Provide the (X, Y) coordinate of the cell's center where the given text is located.  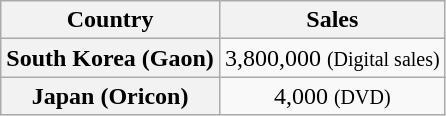
Country (110, 20)
Sales (332, 20)
South Korea (Gaon) (110, 58)
Japan (Oricon) (110, 96)
4,000 (DVD) (332, 96)
3,800,000 (Digital sales) (332, 58)
